Find where the given text appears and provide that cell's center as [X, Y] coordinate. 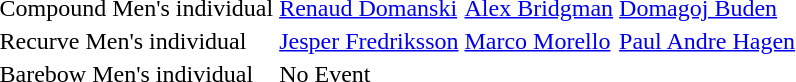
Marco Morello [539, 41]
Jesper Fredriksson [369, 41]
